Scan for the cell matching the given text and deliver its (X, Y) coordinate at center. 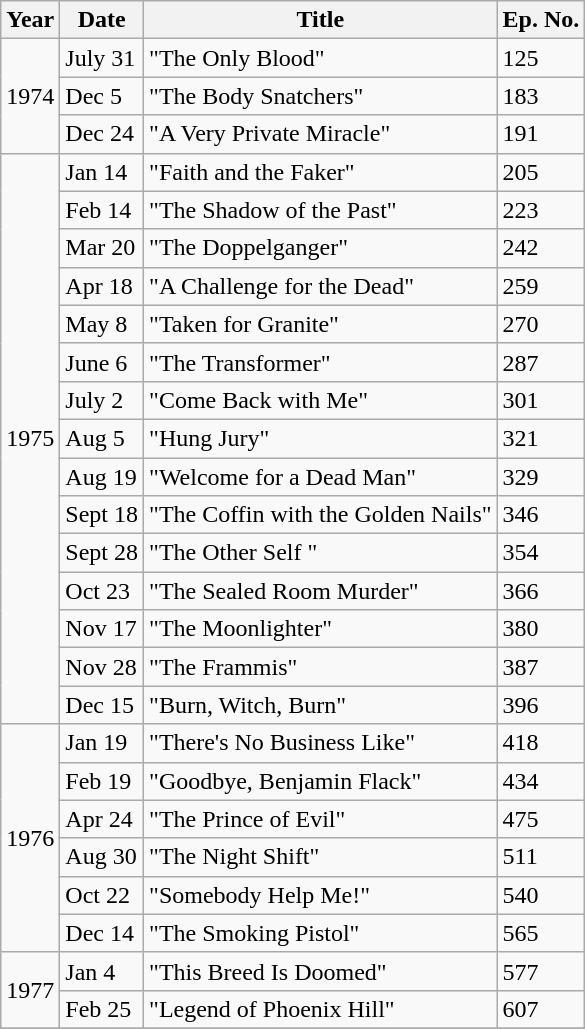
Feb 14 (102, 210)
"Burn, Witch, Burn" (321, 705)
"The Doppelganger" (321, 248)
"The Transformer" (321, 362)
"Welcome for a Dead Man" (321, 477)
Date (102, 20)
565 (541, 933)
396 (541, 705)
"The Shadow of the Past" (321, 210)
Feb 25 (102, 1009)
242 (541, 248)
1975 (30, 438)
191 (541, 134)
Apr 24 (102, 819)
"The Other Self " (321, 553)
Nov 17 (102, 629)
"The Coffin with the Golden Nails" (321, 515)
346 (541, 515)
183 (541, 96)
418 (541, 743)
577 (541, 971)
Apr 18 (102, 286)
511 (541, 857)
July 2 (102, 400)
270 (541, 324)
354 (541, 553)
Aug 19 (102, 477)
"This Breed Is Doomed" (321, 971)
Nov 28 (102, 667)
"A Challenge for the Dead" (321, 286)
Jan 4 (102, 971)
259 (541, 286)
Dec 15 (102, 705)
"The Sealed Room Murder" (321, 591)
"The Smoking Pistol" (321, 933)
1976 (30, 838)
Dec 14 (102, 933)
434 (541, 781)
Jan 19 (102, 743)
"The Night Shift" (321, 857)
Sept 28 (102, 553)
Title (321, 20)
"A Very Private Miracle" (321, 134)
"The Moonlighter" (321, 629)
Ep. No. (541, 20)
Sept 18 (102, 515)
"The Frammis" (321, 667)
June 6 (102, 362)
"Hung Jury" (321, 438)
321 (541, 438)
Feb 19 (102, 781)
"The Prince of Evil" (321, 819)
"Come Back with Me" (321, 400)
May 8 (102, 324)
"Somebody Help Me!" (321, 895)
329 (541, 477)
475 (541, 819)
Aug 30 (102, 857)
1977 (30, 990)
Mar 20 (102, 248)
"Goodbye, Benjamin Flack" (321, 781)
1974 (30, 96)
387 (541, 667)
125 (541, 58)
205 (541, 172)
380 (541, 629)
366 (541, 591)
Dec 5 (102, 96)
287 (541, 362)
Oct 23 (102, 591)
Aug 5 (102, 438)
607 (541, 1009)
July 31 (102, 58)
"The Body Snatchers" (321, 96)
Jan 14 (102, 172)
"Faith and the Faker" (321, 172)
223 (541, 210)
301 (541, 400)
"Legend of Phoenix Hill" (321, 1009)
540 (541, 895)
Oct 22 (102, 895)
"The Only Blood" (321, 58)
"Taken for Granite" (321, 324)
Year (30, 20)
"There's No Business Like" (321, 743)
Dec 24 (102, 134)
